Detect which cell encompasses the target text, then output its [x, y] center coordinate. 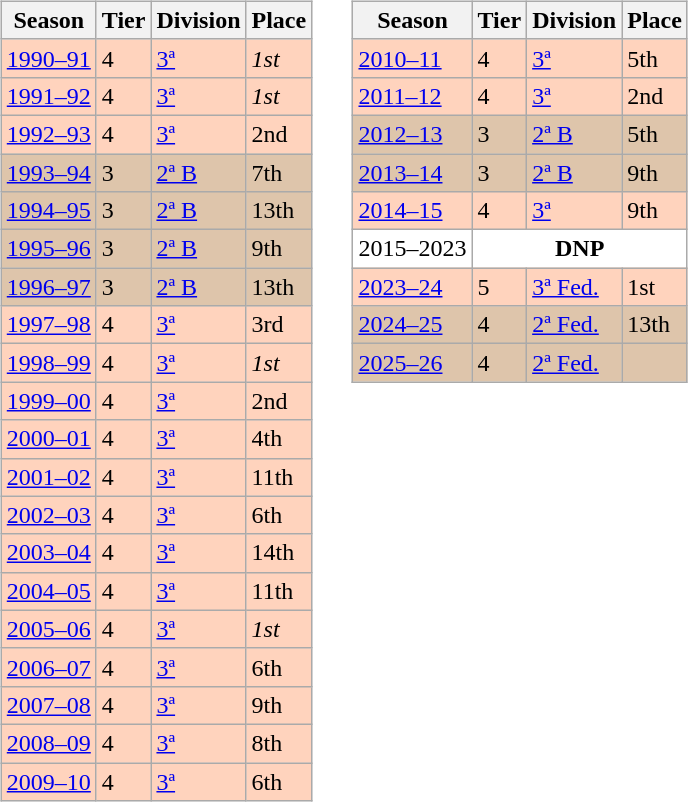
2011–12 [412, 96]
1997–98 [48, 325]
3rd [279, 325]
2004–05 [48, 591]
1996–97 [48, 287]
3ª Fed. [574, 287]
2006–07 [48, 667]
2009–10 [48, 781]
2023–24 [412, 287]
1999–00 [48, 401]
2010–11 [412, 58]
DNP [580, 249]
2002–03 [48, 515]
1993–94 [48, 173]
1995–96 [48, 249]
8th [279, 743]
1991–92 [48, 96]
1990–91 [48, 58]
2015–2023 [412, 249]
1994–95 [48, 211]
2007–08 [48, 705]
2000–01 [48, 439]
2001–02 [48, 477]
2025–26 [412, 363]
2012–13 [412, 134]
2024–25 [412, 325]
4th [279, 439]
7th [279, 173]
2005–06 [48, 629]
2013–14 [412, 173]
1998–99 [48, 363]
14th [279, 553]
2008–09 [48, 743]
5 [500, 287]
1992–93 [48, 134]
2003–04 [48, 553]
2014–15 [412, 211]
